Identify which cell holds the provided text, then report its [X, Y] central coordinate. 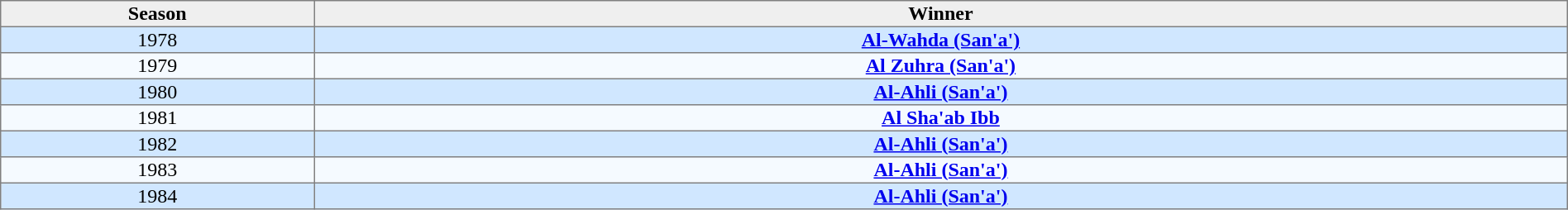
Al Sha'ab Ibb [941, 118]
Season [157, 14]
Winner [941, 14]
1982 [157, 144]
1979 [157, 66]
Al-Wahda (San'a') [941, 40]
1983 [157, 170]
1984 [157, 196]
1981 [157, 118]
1980 [157, 92]
1978 [157, 40]
Al Zuhra (San'a') [941, 66]
